Provide the [X, Y] coordinate of the cell's center where the given text is located.  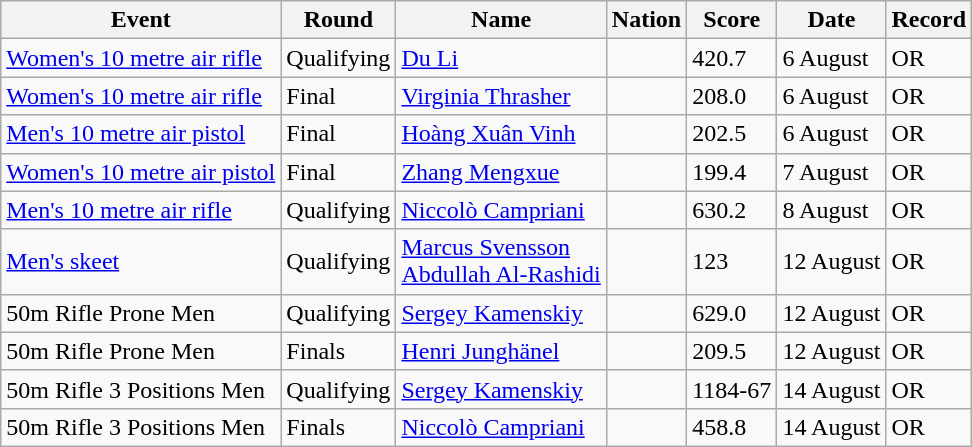
8 August [832, 210]
Virginia Thrasher [501, 96]
202.5 [732, 134]
Name [501, 20]
Score [732, 20]
7 August [832, 172]
123 [732, 262]
208.0 [732, 96]
Men's 10 metre air rifle [141, 210]
Event [141, 20]
420.7 [732, 58]
Record [929, 20]
629.0 [732, 313]
199.4 [732, 172]
Zhang Mengxue [501, 172]
Hoàng Xuân Vinh [501, 134]
1184-67 [732, 389]
630.2 [732, 210]
Men's 10 metre air pistol [141, 134]
Round [338, 20]
Nation [646, 20]
Du Li [501, 58]
Henri Junghänel [501, 351]
209.5 [732, 351]
Marcus Svensson Abdullah Al-Rashidi [501, 262]
Women's 10 metre air pistol [141, 172]
Date [832, 20]
458.8 [732, 427]
Men's skeet [141, 262]
